From the cell containing the given text, extract its center point as [x, y] coordinate. 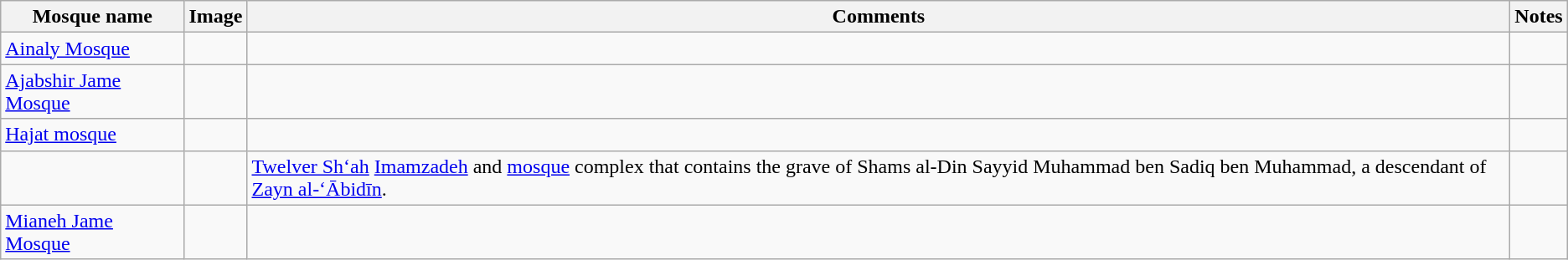
Notes [1539, 17]
Hajat mosque [92, 135]
Ainaly Mosque [92, 48]
Ajabshir Jame Mosque [92, 92]
Mosque name [92, 17]
Image [216, 17]
Mianeh Jame Mosque [92, 232]
Comments [879, 17]
